Identify which cell holds the provided text, then report its [X, Y] central coordinate. 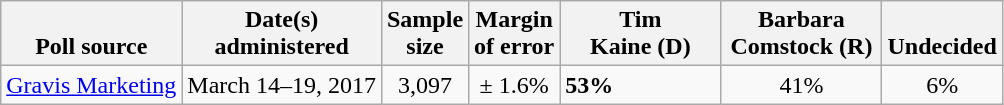
41% [802, 85]
Samplesize [424, 34]
3,097 [424, 85]
Date(s)administered [282, 34]
Poll source [92, 34]
Undecided [942, 34]
March 14–19, 2017 [282, 85]
BarbaraComstock (R) [802, 34]
Gravis Marketing [92, 85]
± 1.6% [514, 85]
6% [942, 85]
Marginof error [514, 34]
TimKaine (D) [640, 34]
53% [640, 85]
